Scan for the cell matching the given text and deliver its [X, Y] coordinate at center. 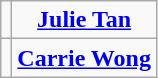
Carrie Wong [84, 58]
Julie Tan [84, 20]
